Search for the cell housing the specified text and yield its (x, y) center coordinate. 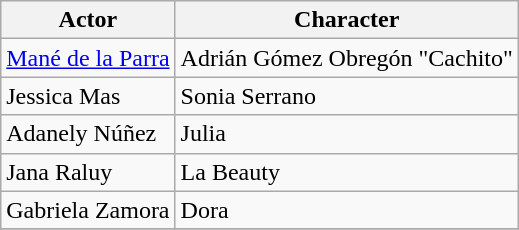
Sonia Serrano (346, 96)
Jana Raluy (88, 172)
Actor (88, 20)
Jessica Mas (88, 96)
Mané de la Parra (88, 58)
Adrián Gómez Obregón "Cachito" (346, 58)
Julia (346, 134)
Gabriela Zamora (88, 210)
Adanely Núñez (88, 134)
Character (346, 20)
Dora (346, 210)
La Beauty (346, 172)
